For the text-containing cell, return its midpoint in [x, y] coordinate format. 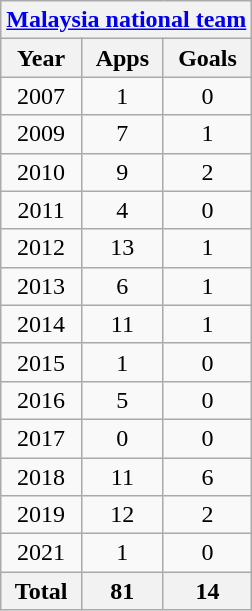
2011 [42, 210]
2015 [42, 362]
Year [42, 58]
Apps [122, 58]
81 [122, 591]
14 [208, 591]
2018 [42, 477]
2021 [42, 553]
2016 [42, 400]
4 [122, 210]
12 [122, 515]
Malaysia national team [126, 20]
Goals [208, 58]
2012 [42, 248]
2019 [42, 515]
2009 [42, 134]
2017 [42, 438]
2007 [42, 96]
7 [122, 134]
Total [42, 591]
5 [122, 400]
2014 [42, 324]
2010 [42, 172]
2013 [42, 286]
13 [122, 248]
9 [122, 172]
